Output the (x, y) coordinate of the center of the cell containing the given text.  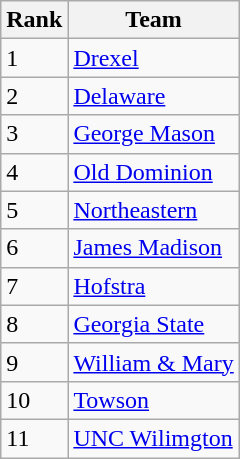
James Madison (154, 248)
7 (34, 286)
Georgia State (154, 324)
9 (34, 362)
3 (34, 134)
Drexel (154, 58)
4 (34, 172)
Team (154, 20)
Old Dominion (154, 172)
10 (34, 400)
Northeastern (154, 210)
UNC Wilimgton (154, 438)
Delaware (154, 96)
11 (34, 438)
Hofstra (154, 286)
Towson (154, 400)
2 (34, 96)
8 (34, 324)
William & Mary (154, 362)
George Mason (154, 134)
Rank (34, 20)
6 (34, 248)
5 (34, 210)
1 (34, 58)
